Find where the given text appears and provide that cell's center as (x, y) coordinate. 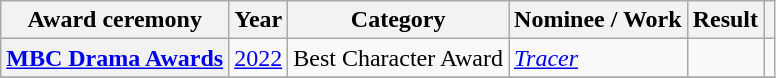
Award ceremony (115, 20)
Category (398, 20)
Nominee / Work (598, 20)
Best Character Award (398, 58)
Result (725, 20)
2022 (258, 58)
MBC Drama Awards (115, 58)
Year (258, 20)
Tracer (598, 58)
